Search for the cell housing the specified text and yield its (x, y) center coordinate. 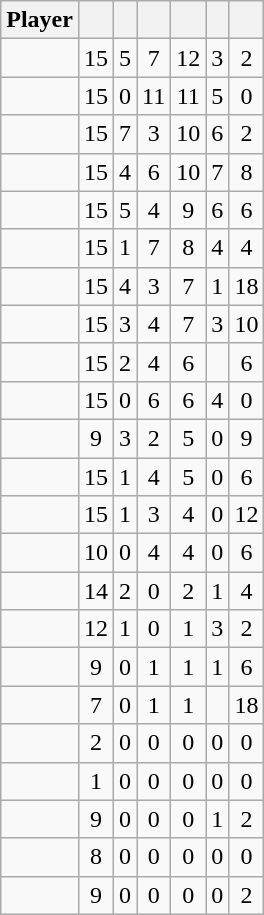
Player (40, 20)
14 (96, 591)
